Extract the [X, Y] coordinate from the center of the cell holding the provided text.  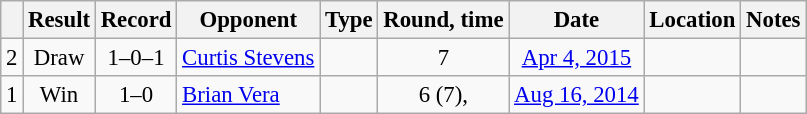
Date [576, 20]
Record [136, 20]
Result [60, 20]
Draw [60, 58]
2 [12, 58]
Round, time [444, 20]
Notes [774, 20]
Brian Vera [248, 95]
Opponent [248, 20]
Location [692, 20]
1–0–1 [136, 58]
Aug 16, 2014 [576, 95]
Win [60, 95]
Apr 4, 2015 [576, 58]
1 [12, 95]
6 (7), [444, 95]
Type [349, 20]
1–0 [136, 95]
Curtis Stevens [248, 58]
7 [444, 58]
